Detect which cell encompasses the target text, then output its (X, Y) center coordinate. 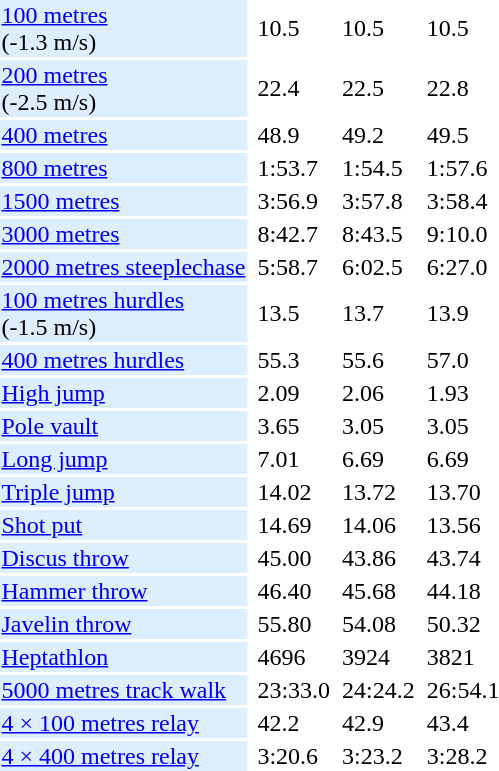
6:02.5 (379, 267)
200 metres (-2.5 m/s) (124, 88)
46.40 (294, 591)
4 × 100 metres relay (124, 723)
22.4 (294, 88)
13.7 (379, 314)
3924 (379, 657)
Heptathlon (124, 657)
Pole vault (124, 426)
5:58.7 (294, 267)
42.9 (379, 723)
4 × 400 metres relay (124, 756)
400 metres (124, 135)
13.5 (294, 314)
High jump (124, 393)
55.6 (379, 360)
14.69 (294, 525)
3:20.6 (294, 756)
Shot put (124, 525)
42.2 (294, 723)
100 metres (-1.3 m/s) (124, 28)
2.06 (379, 393)
22.5 (379, 88)
800 metres (124, 168)
3.65 (294, 426)
55.3 (294, 360)
2.09 (294, 393)
Long jump (124, 459)
45.00 (294, 558)
Javelin throw (124, 624)
24:24.2 (379, 690)
Discus throw (124, 558)
3.05 (379, 426)
8:42.7 (294, 234)
23:33.0 (294, 690)
1:53.7 (294, 168)
4696 (294, 657)
8:43.5 (379, 234)
49.2 (379, 135)
1:54.5 (379, 168)
400 metres hurdles (124, 360)
Triple jump (124, 492)
3:57.8 (379, 201)
43.86 (379, 558)
3:56.9 (294, 201)
5000 metres track walk (124, 690)
55.80 (294, 624)
14.06 (379, 525)
3000 metres (124, 234)
2000 metres steeplechase (124, 267)
7.01 (294, 459)
14.02 (294, 492)
1500 metres (124, 201)
6.69 (379, 459)
Hammer throw (124, 591)
13.72 (379, 492)
54.08 (379, 624)
48.9 (294, 135)
100 metres hurdles (-1.5 m/s) (124, 314)
45.68 (379, 591)
3:23.2 (379, 756)
